Search for the cell housing the specified text and yield its (X, Y) center coordinate. 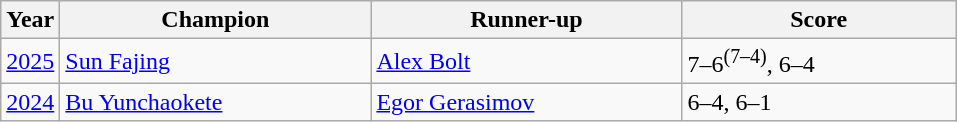
Bu Yunchaokete (216, 102)
2025 (30, 62)
Runner-up (526, 20)
Score (819, 20)
7–6(7–4), 6–4 (819, 62)
Champion (216, 20)
2024 (30, 102)
6–4, 6–1 (819, 102)
Sun Fajing (216, 62)
Egor Gerasimov (526, 102)
Alex Bolt (526, 62)
Year (30, 20)
